Determine the [x, y] coordinate at the center of the cell enclosing the given text.  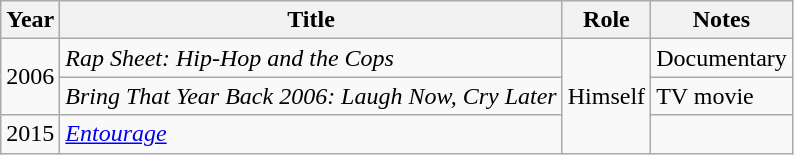
Title [311, 20]
2015 [30, 134]
Entourage [311, 134]
Bring That Year Back 2006: Laugh Now, Cry Later [311, 96]
Year [30, 20]
Notes [722, 20]
TV movie [722, 96]
Documentary [722, 58]
2006 [30, 77]
Role [606, 20]
Himself [606, 96]
Rap Sheet: Hip-Hop and the Cops [311, 58]
